Determine the [X, Y] coordinate at the center of the cell enclosing the given text.  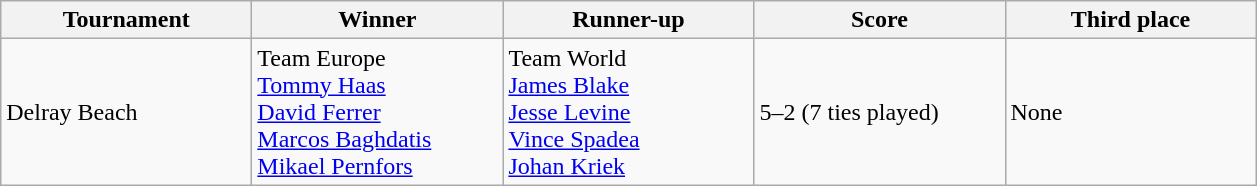
Runner-up [628, 20]
Tournament [126, 20]
Third place [1130, 20]
Delray Beach [126, 112]
Score [880, 20]
5–2 (7 ties played) [880, 112]
Winner [378, 20]
None [1130, 112]
Team World James Blake Jesse Levine Vince Spadea Johan Kriek [628, 112]
Team Europe Tommy Haas David Ferrer Marcos Baghdatis Mikael Pernfors [378, 112]
